Find where the given text appears and provide that cell's center as (X, Y) coordinate. 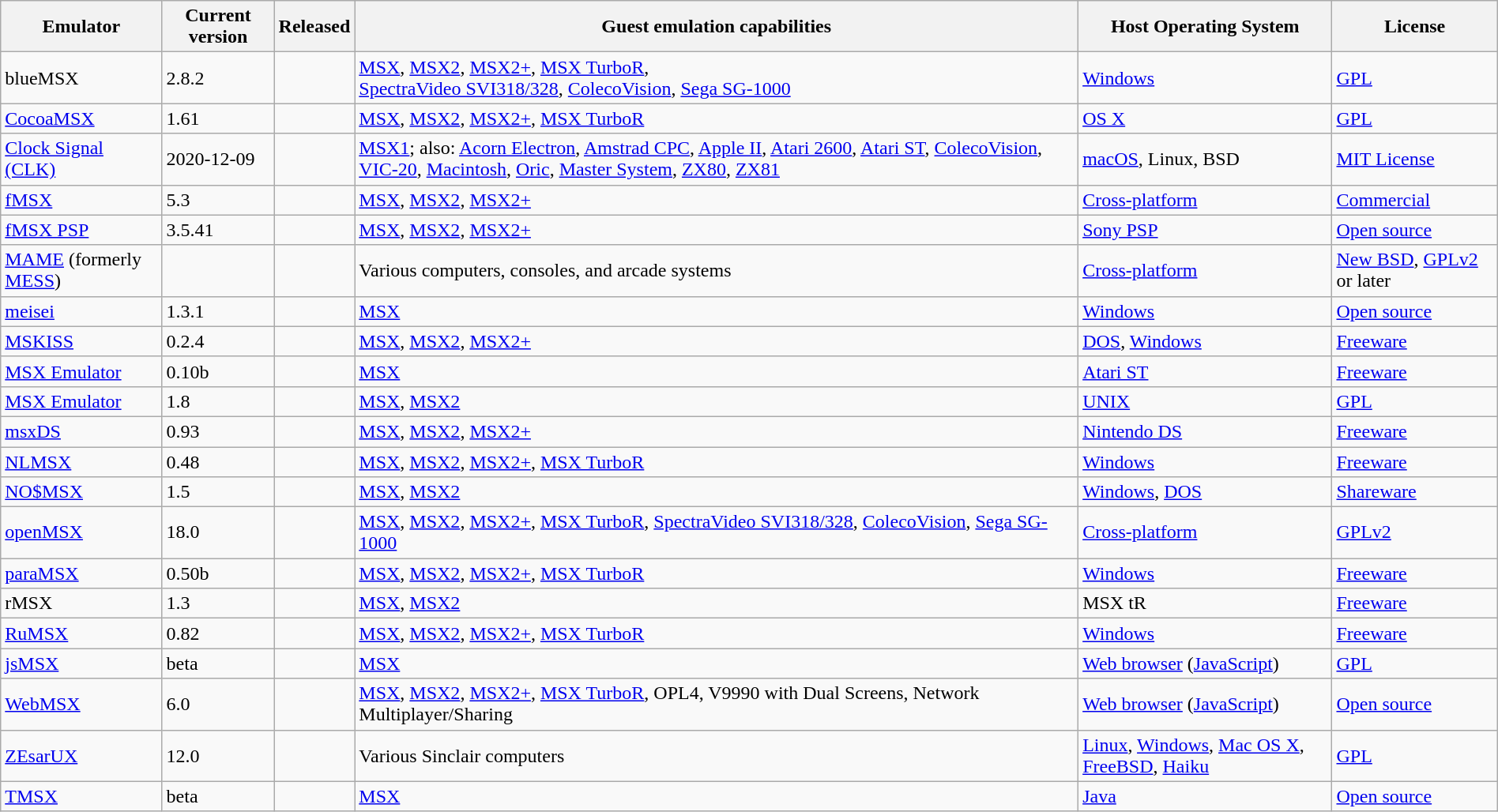
0.82 (218, 633)
Clock Signal (CLK) (81, 160)
CocoaMSX (81, 118)
Linux, Windows, Mac OS X, FreeBSD, Haiku (1206, 755)
0.10b (218, 371)
Released (314, 27)
1.61 (218, 118)
MSX tR (1206, 603)
0.93 (218, 431)
NO$MSX (81, 492)
Atari ST (1206, 371)
MSX1; also: Acorn Electron, Amstrad CPC, Apple II, Atari 2600, Atari ST, ColecoVision, VIC-20, Macintosh, Oric, Master System, ZX80, ZX81 (717, 160)
fMSX (81, 200)
New BSD, GPLv2 or later (1414, 270)
jsMSX (81, 664)
Various computers, consoles, and arcade systems (717, 270)
msxDS (81, 431)
WebMSX (81, 705)
0.50b (218, 573)
Nintendo DS (1206, 431)
0.2.4 (218, 341)
MAME (formerly MESS) (81, 270)
MSX, MSX2, MSX2+, MSX TurboR, SpectraVideo SVI318/328, ColecoVision, Sega SG-1000 (717, 532)
rMSX (81, 603)
18.0 (218, 532)
MSKISS (81, 341)
MSX, MSX2, MSX2+, MSX TurboR, OPL4, V9990 with Dual Screens, Network Multiplayer/Sharing (717, 705)
1.3 (218, 603)
2.8.2 (218, 77)
TMSX (81, 796)
MSX, MSX2, MSX2+, MSX TurboR,SpectraVideo SVI318/328, ColecoVision, Sega SG-1000 (717, 77)
ZEsarUX (81, 755)
paraMSX (81, 573)
meisei (81, 311)
openMSX (81, 532)
0.48 (218, 462)
1.8 (218, 401)
1.5 (218, 492)
Sony PSP (1206, 230)
2020-12-09 (218, 160)
3.5.41 (218, 230)
UNIX (1206, 401)
Host Operating System (1206, 27)
NLMSX (81, 462)
Current version (218, 27)
License (1414, 27)
MIT License (1414, 160)
RuMSX (81, 633)
DOS, Windows (1206, 341)
GPLv2 (1414, 532)
OS X (1206, 118)
Windows, DOS (1206, 492)
5.3 (218, 200)
Java (1206, 796)
6.0 (218, 705)
Shareware (1414, 492)
Commercial (1414, 200)
blueMSX (81, 77)
fMSX PSP (81, 230)
Guest emulation capabilities (717, 27)
12.0 (218, 755)
1.3.1 (218, 311)
Various Sinclair computers (717, 755)
Emulator (81, 27)
macOS, Linux, BSD (1206, 160)
